Detect which cell encompasses the target text, then output its (X, Y) center coordinate. 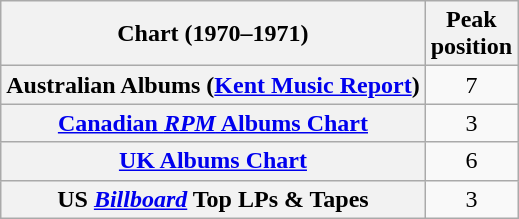
US Billboard Top LPs & Tapes (213, 199)
Chart (1970–1971) (213, 34)
7 (471, 85)
6 (471, 161)
Australian Albums (Kent Music Report) (213, 85)
UK Albums Chart (213, 161)
Canadian RPM Albums Chart (213, 123)
Peakposition (471, 34)
